Locate the cell with the specified text and output its [x, y] center coordinate. 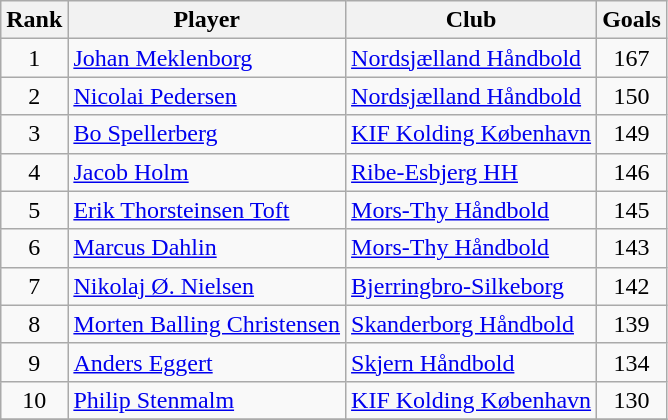
Philip Stenmalm [207, 400]
Anders Eggert [207, 362]
134 [632, 362]
Skjern Håndbold [472, 362]
Ribe-Esbjerg HH [472, 172]
7 [34, 286]
139 [632, 324]
Bo Spellerberg [207, 134]
Player [207, 20]
Marcus Dahlin [207, 248]
149 [632, 134]
146 [632, 172]
Rank [34, 20]
Morten Balling Christensen [207, 324]
Club [472, 20]
Nikolaj Ø. Nielsen [207, 286]
Skanderborg Håndbold [472, 324]
130 [632, 400]
Bjerringbro-Silkeborg [472, 286]
150 [632, 96]
5 [34, 210]
8 [34, 324]
9 [34, 362]
1 [34, 58]
145 [632, 210]
Erik Thorsteinsen Toft [207, 210]
Jacob Holm [207, 172]
167 [632, 58]
4 [34, 172]
2 [34, 96]
3 [34, 134]
143 [632, 248]
Nicolai Pedersen [207, 96]
6 [34, 248]
Johan Meklenborg [207, 58]
142 [632, 286]
10 [34, 400]
Goals [632, 20]
